From the cell containing the given text, extract its center point as [x, y] coordinate. 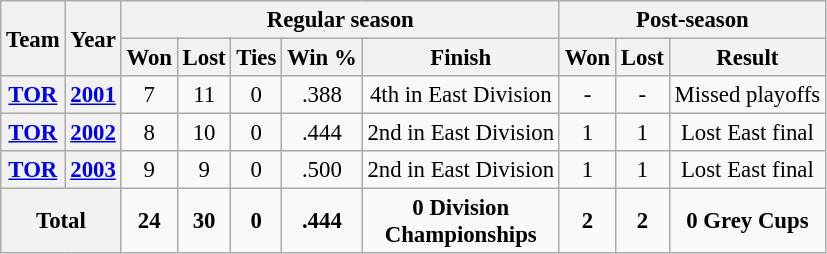
10 [204, 133]
Win % [322, 58]
Team [33, 38]
Ties [256, 58]
Post-season [692, 20]
Year [93, 38]
11 [204, 95]
24 [149, 222]
Result [747, 58]
30 [204, 222]
.388 [322, 95]
0 DivisionChampionships [460, 222]
8 [149, 133]
Missed playoffs [747, 95]
7 [149, 95]
4th in East Division [460, 95]
2002 [93, 133]
.500 [322, 170]
Regular season [340, 20]
2003 [93, 170]
Finish [460, 58]
0 Grey Cups [747, 222]
2001 [93, 95]
Total [61, 222]
